Find where the given text appears and provide that cell's center as [X, Y] coordinate. 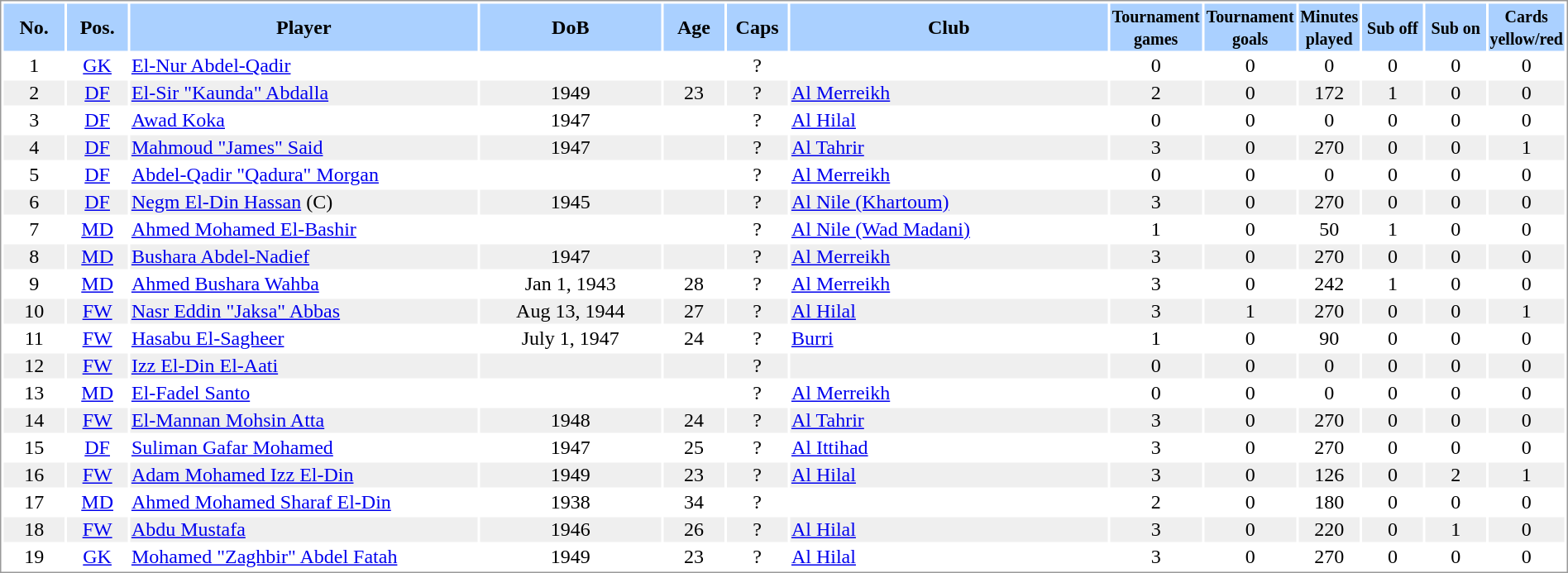
El-Fadel Santo [304, 393]
Al Nile (Wad Madani) [949, 229]
4 [33, 148]
Club [949, 26]
16 [33, 475]
50 [1329, 229]
28 [693, 284]
Al Nile (Khartoum) [949, 203]
13 [33, 393]
19 [33, 556]
Izz El-Din El-Aati [304, 366]
El-Mannan Mohsin Atta [304, 421]
July 1, 1947 [571, 338]
11 [33, 338]
Al Ittihad [949, 447]
17 [33, 502]
No. [33, 26]
34 [693, 502]
220 [1329, 530]
Tournamentgames [1156, 26]
Cardsyellow/red [1527, 26]
1948 [571, 421]
8 [33, 257]
El-Nur Abdel-Qadir [304, 65]
Negm El-Din Hassan (C) [304, 203]
El-Sir "Kaunda" Abdalla [304, 93]
Ahmed Bushara Wahba [304, 284]
Tournamentgoals [1250, 26]
Suliman Gafar Mohamed [304, 447]
Abdel-Qadir "Qadura" Morgan [304, 174]
Aug 13, 1944 [571, 312]
Ahmed Mohamed Sharaf El-Din [304, 502]
Minutesplayed [1329, 26]
Mohamed "Zaghbir" Abdel Fatah [304, 556]
DoB [571, 26]
15 [33, 447]
Player [304, 26]
126 [1329, 475]
Caps [758, 26]
Sub on [1456, 26]
Pos. [98, 26]
90 [1329, 338]
Nasr Eddin "Jaksa" Abbas [304, 312]
Abdu Mustafa [304, 530]
18 [33, 530]
25 [693, 447]
10 [33, 312]
Mahmoud "James" Said [304, 148]
26 [693, 530]
Age [693, 26]
Awad Koka [304, 120]
1945 [571, 203]
Burri [949, 338]
Ahmed Mohamed El-Bashir [304, 229]
1938 [571, 502]
172 [1329, 93]
27 [693, 312]
1946 [571, 530]
Bushara Abdel-Nadief [304, 257]
12 [33, 366]
14 [33, 421]
9 [33, 284]
5 [33, 174]
7 [33, 229]
Adam Mohamed Izz El-Din [304, 475]
Hasabu El-Sagheer [304, 338]
6 [33, 203]
242 [1329, 284]
Sub off [1393, 26]
180 [1329, 502]
Jan 1, 1943 [571, 284]
